Find where the given text appears and provide that cell's center as (x, y) coordinate. 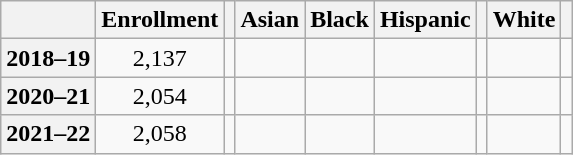
Asian (270, 20)
2018–19 (48, 58)
Enrollment (160, 20)
2,137 (160, 58)
2,058 (160, 134)
White (524, 20)
2,054 (160, 96)
Black (340, 20)
2021–22 (48, 134)
Hispanic (425, 20)
2020–21 (48, 96)
